Output the [X, Y] coordinate of the center of the cell containing the given text.  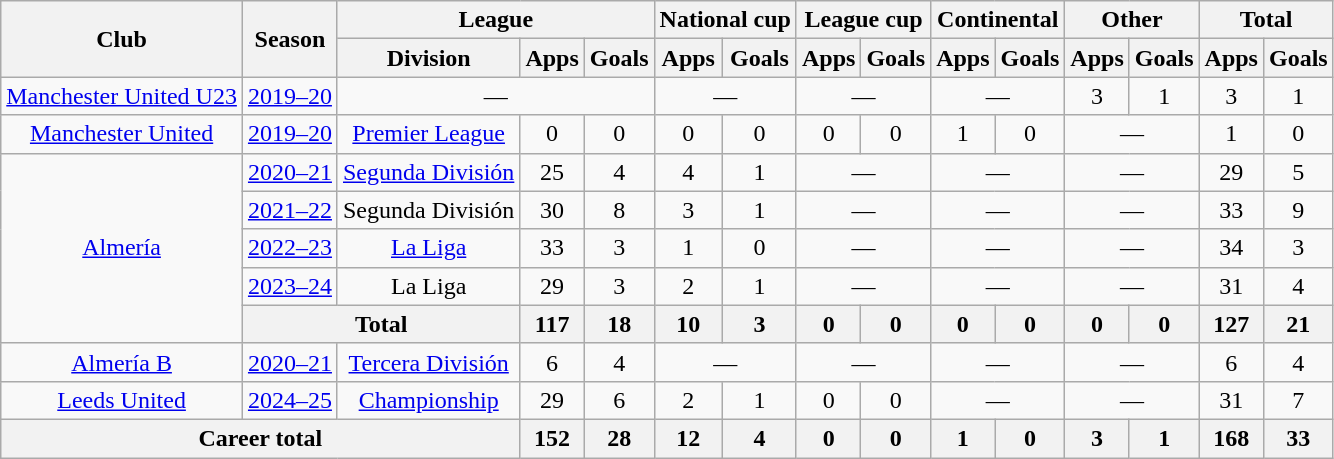
Club [122, 39]
168 [1231, 438]
Division [428, 58]
152 [552, 438]
12 [688, 438]
9 [1298, 210]
Tercera División [428, 362]
Other [1132, 20]
30 [552, 210]
Season [290, 39]
117 [552, 324]
Almería [122, 248]
5 [1298, 172]
18 [619, 324]
2021–22 [290, 210]
2023–24 [290, 286]
Leeds United [122, 400]
Manchester United [122, 134]
2024–25 [290, 400]
2022–23 [290, 248]
League cup [863, 20]
7 [1298, 400]
28 [619, 438]
Career total [260, 438]
8 [619, 210]
127 [1231, 324]
Continental [998, 20]
Manchester United U23 [122, 96]
Almería B [122, 362]
21 [1298, 324]
34 [1231, 248]
Championship [428, 400]
10 [688, 324]
25 [552, 172]
National cup [725, 20]
Premier League [428, 134]
League [496, 20]
